Provide the (x, y) coordinate of the cell's center where the given text is located.  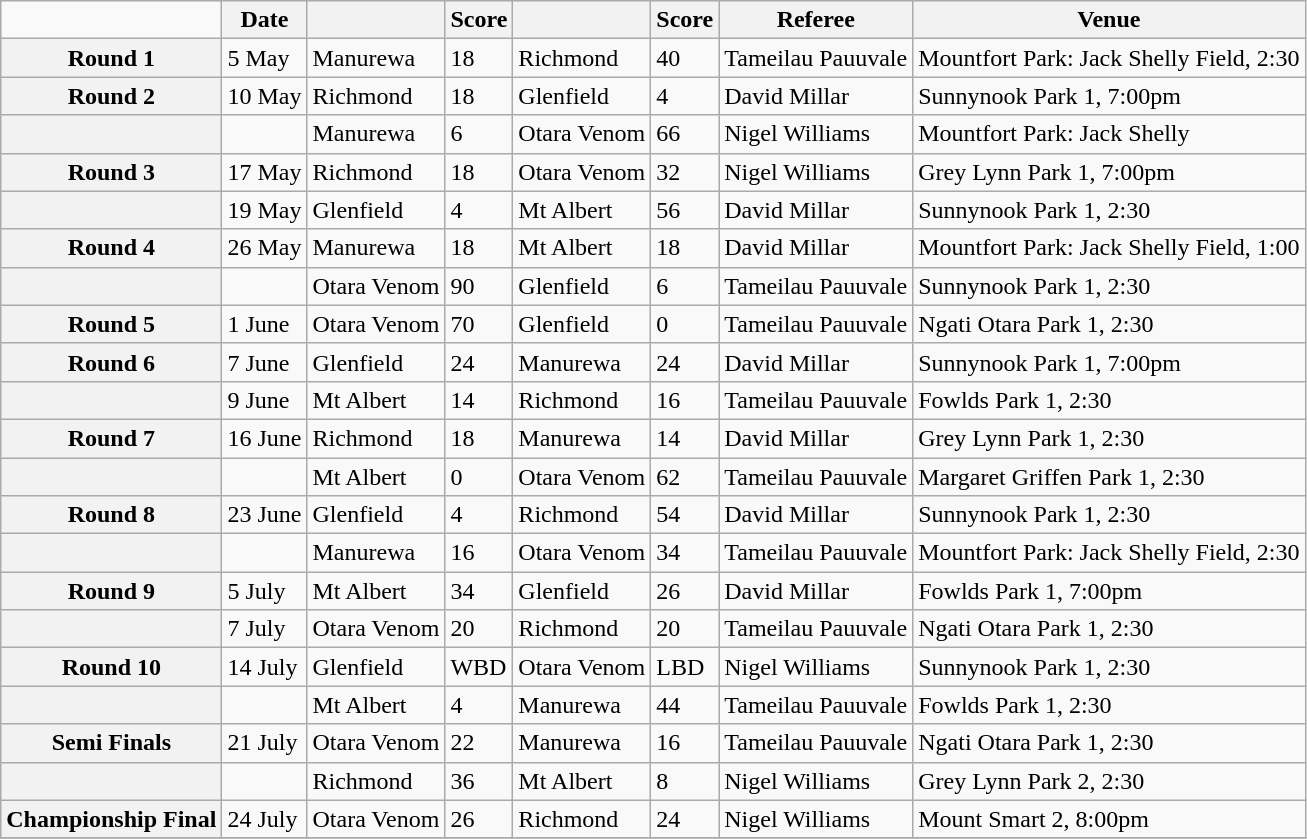
22 (479, 743)
Round 9 (112, 591)
Margaret Griffen Park 1, 2:30 (1109, 477)
Fowlds Park 1, 7:00pm (1109, 591)
Championship Final (112, 819)
21 July (264, 743)
Round 6 (112, 362)
Mount Smart 2, 8:00pm (1109, 819)
1 June (264, 324)
70 (479, 324)
32 (685, 172)
Round 7 (112, 438)
LBD (685, 667)
Grey Lynn Park 1, 7:00pm (1109, 172)
14 July (264, 667)
Venue (1109, 20)
7 July (264, 629)
WBD (479, 667)
40 (685, 58)
Round 8 (112, 515)
5 July (264, 591)
56 (685, 210)
Grey Lynn Park 1, 2:30 (1109, 438)
26 May (264, 248)
Round 4 (112, 248)
17 May (264, 172)
Date (264, 20)
Semi Finals (112, 743)
36 (479, 781)
Round 2 (112, 96)
19 May (264, 210)
Mountfort Park: Jack Shelly Field, 1:00 (1109, 248)
Round 10 (112, 667)
16 June (264, 438)
Round 3 (112, 172)
Grey Lynn Park 2, 2:30 (1109, 781)
Referee (816, 20)
24 July (264, 819)
54 (685, 515)
23 June (264, 515)
66 (685, 134)
44 (685, 705)
10 May (264, 96)
8 (685, 781)
9 June (264, 400)
Mountfort Park: Jack Shelly (1109, 134)
62 (685, 477)
5 May (264, 58)
7 June (264, 362)
90 (479, 286)
Round 5 (112, 324)
Round 1 (112, 58)
